Pinpoint the cell where the given text exists, returning its [x, y] midpoint coordinate. 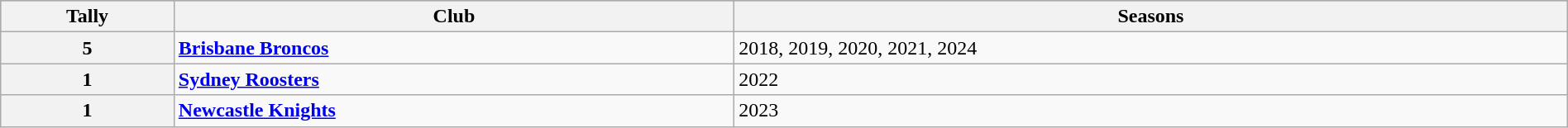
Tally [88, 17]
Brisbane Broncos [453, 48]
Newcastle Knights [453, 111]
Seasons [1151, 17]
2022 [1151, 79]
2018, 2019, 2020, 2021, 2024 [1151, 48]
2023 [1151, 111]
Club [453, 17]
5 [88, 48]
Sydney Roosters [453, 79]
